Output the (x, y) coordinate of the center of the cell containing the given text.  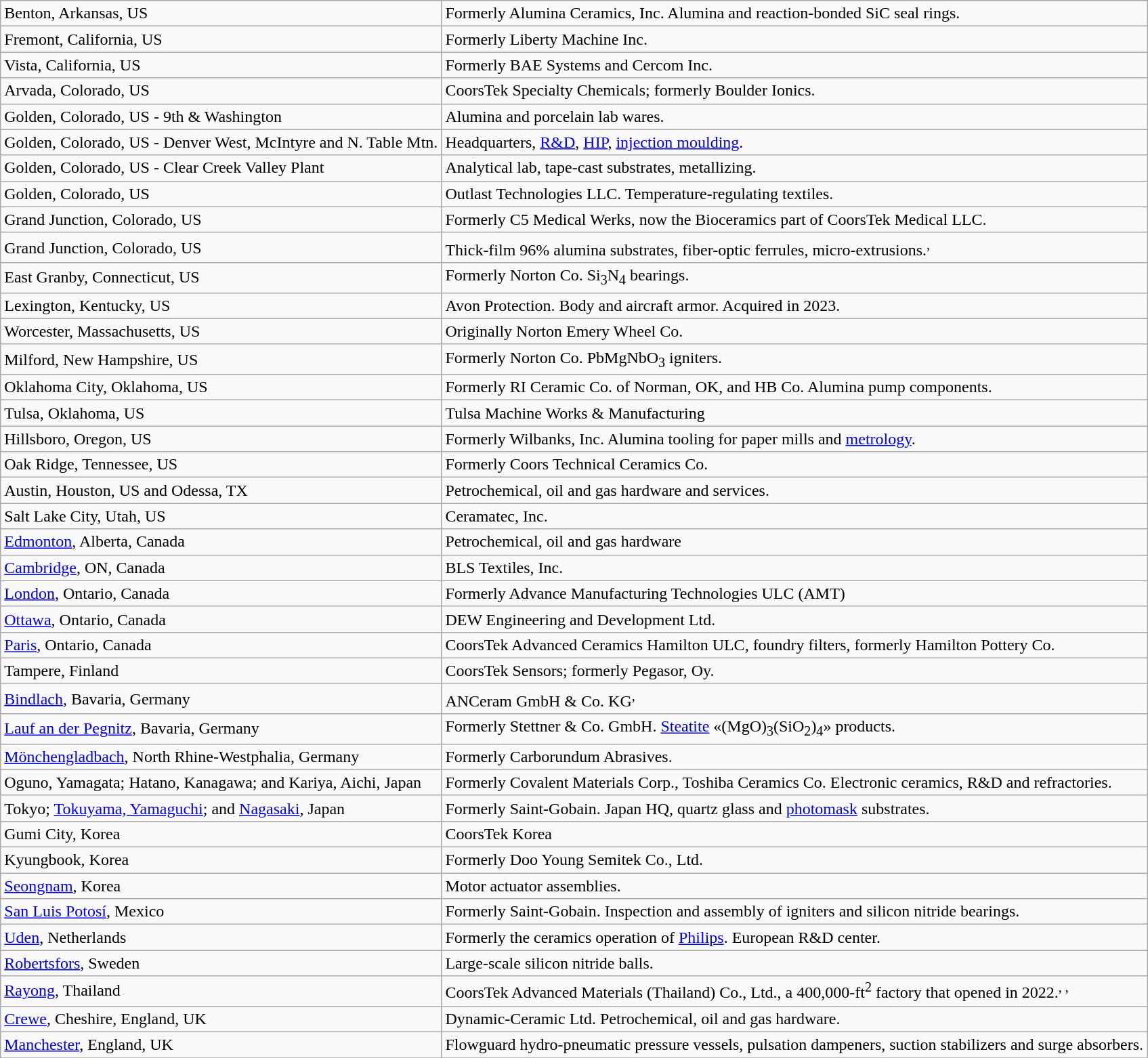
East Granby, Connecticut, US (221, 278)
Originally Norton Emery Wheel Co. (794, 331)
CoorsTek Specialty Chemicals; formerly Boulder Ionics. (794, 91)
Formerly Norton Co. PbMgNbO3 igniters. (794, 359)
Formerly Advance Manufacturing Technologies ULC (AMT) (794, 593)
BLS Textiles, Inc. (794, 568)
Formerly RI Ceramic Co. of Norman, OK, and HB Co. Alumina pump components. (794, 387)
Formerly Liberty Machine Inc. (794, 39)
Headquarters, R&D, HIP, injection moulding. (794, 142)
Hillsboro, Oregon, US (221, 439)
CoorsTek Advanced Materials (Thailand) Co., Ltd., a 400,000-ft2 factory that opened in 2022., , (794, 992)
Large-scale silicon nitride balls. (794, 963)
Austin, Houston, US and Odessa, TX (221, 490)
Milford, New Hampshire, US (221, 359)
Tokyo; Tokuyama, Yamaguchi; and Nagasaki, Japan (221, 808)
Oguno, Yamagata; Hatano, Kanagawa; and Kariya, Aichi, Japan (221, 782)
Oak Ridge, Tennessee, US (221, 465)
Fremont, California, US (221, 39)
Rayong, Thailand (221, 992)
Formerly C5 Medical Werks, now the Bioceramics part of CoorsTek Medical LLC. (794, 219)
Uden, Netherlands (221, 937)
Lauf an der Pegnitz, Bavaria, Germany (221, 729)
Formerly Norton Co. Si3N4 bearings. (794, 278)
Kyungbook, Korea (221, 860)
London, Ontario, Canada (221, 593)
Paris, Ontario, Canada (221, 645)
Edmonton, Alberta, Canada (221, 542)
Formerly the ceramics operation of Philips. European R&D center. (794, 937)
Formerly Doo Young Semitek Co., Ltd. (794, 860)
Thick-film 96% alumina substrates, fiber-optic ferrules, micro-extrusions., (794, 248)
Formerly Stettner & Co. GmbH. Steatite «(MgO)3(SiO2)4» products. (794, 729)
DEW Engineering and Development Ltd. (794, 619)
Bindlach, Bavaria, Germany (221, 699)
Formerly Covalent Materials Corp., Toshiba Ceramics Co. Electronic ceramics, R&D and refractories. (794, 782)
CoorsTek Sensors; formerly Pegasor, Oy. (794, 671)
Petrochemical, oil and gas hardware (794, 542)
Formerly BAE Systems and Cercom Inc. (794, 65)
Worcester, Massachusetts, US (221, 331)
Vista, California, US (221, 65)
San Luis Potosí, Mexico (221, 912)
Analytical lab, tape-cast substrates, metallizing. (794, 168)
Robertsfors, Sweden (221, 963)
Formerly Saint-Gobain. Japan HQ, quartz glass and photomask substrates. (794, 808)
Petrochemical, oil and gas hardware and services. (794, 490)
Formerly Wilbanks, Inc. Alumina tooling for paper mills and metrology. (794, 439)
Cambridge, ON, Canada (221, 568)
Golden, Colorado, US - 9th & Washington (221, 117)
Avon Protection. Body and aircraft armor. Acquired in 2023. (794, 305)
Oklahoma City, Oklahoma, US (221, 387)
Golden, Colorado, US - Clear Creek Valley Plant (221, 168)
Arvada, Colorado, US (221, 91)
Gumi City, Korea (221, 834)
Formerly Carborundum Abrasives. (794, 757)
Lexington, Kentucky, US (221, 305)
Crewe, Cheshire, England, UK (221, 1019)
Mönchengladbach, North Rhine-Westphalia, Germany (221, 757)
Flowguard hydro-pneumatic pressure vessels, pulsation dampeners, suction stabilizers and surge absorbers. (794, 1045)
CoorsTek Korea (794, 834)
Salt Lake City, Utah, US (221, 516)
ANCeram GmbH & Co. KG, (794, 699)
Formerly Saint-Gobain. Inspection and assembly of igniters and silicon nitride bearings. (794, 912)
Tulsa, Oklahoma, US (221, 413)
Ceramatec, Inc. (794, 516)
Ottawa, Ontario, Canada (221, 619)
Manchester, England, UK (221, 1045)
Tampere, Finland (221, 671)
Outlast Technologies LLC. Temperature-regulating textiles. (794, 194)
Motor actuator assemblies. (794, 886)
Seongnam, Korea (221, 886)
Dynamic-Ceramic Ltd. Petrochemical, oil and gas hardware. (794, 1019)
CoorsTek Advanced Ceramics Hamilton ULC, foundry filters, formerly Hamilton Pottery Co. (794, 645)
Golden, Colorado, US (221, 194)
Formerly Coors Technical Ceramics Co. (794, 465)
Formerly Alumina Ceramics, Inc. Alumina and reaction-bonded SiC seal rings. (794, 14)
Alumina and porcelain lab wares. (794, 117)
Golden, Colorado, US - Denver West, McIntyre and N. Table Mtn. (221, 142)
Benton, Arkansas, US (221, 14)
Tulsa Machine Works & Manufacturing (794, 413)
